From the cell containing the given text, extract its center point as [X, Y] coordinate. 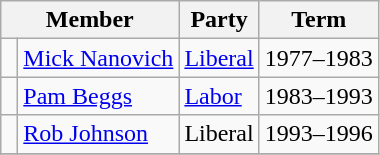
Rob Johnson [98, 134]
Term [318, 20]
Member [90, 20]
Pam Beggs [98, 96]
1977–1983 [318, 58]
Party [219, 20]
Labor [219, 96]
1983–1993 [318, 96]
1993–1996 [318, 134]
Mick Nanovich [98, 58]
